Output the [X, Y] coordinate of the center of the cell containing the given text.  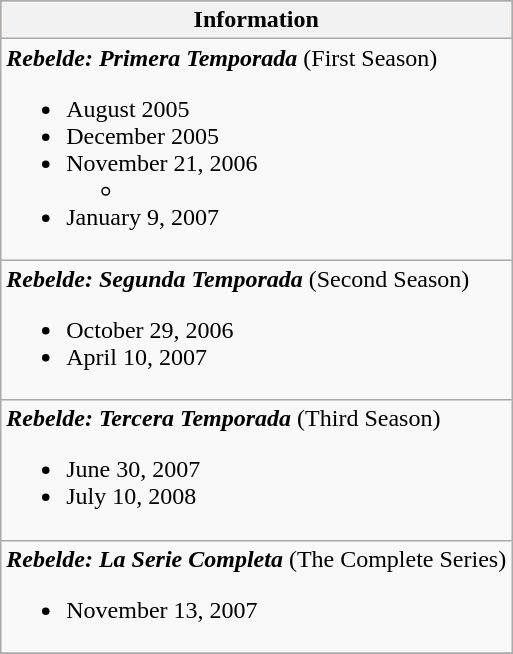
Rebelde: Primera Temporada (First Season)August 2005 December 2005 November 21, 2006 January 9, 2007 [256, 150]
Rebelde: La Serie Completa (The Complete Series)November 13, 2007 [256, 596]
Rebelde: Tercera Temporada (Third Season)June 30, 2007 July 10, 2008 [256, 470]
Information [256, 20]
Rebelde: Segunda Temporada (Second Season)October 29, 2006 April 10, 2007 [256, 330]
